Identify which cell holds the provided text, then report its (x, y) central coordinate. 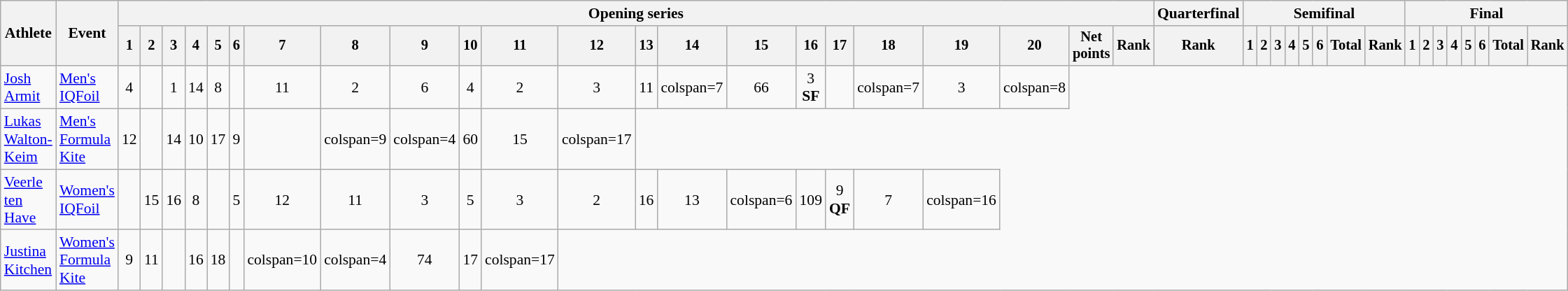
Opening series (636, 13)
Josh Armit (28, 87)
20 (1034, 46)
Men's IQFoil (87, 87)
Lukas Walton-Keim (28, 140)
Athlete (28, 34)
Final (1486, 13)
9 QF (840, 200)
60 (470, 140)
colspan=6 (761, 200)
colspan=8 (1034, 87)
Women's Formula Kite (87, 260)
colspan=10 (282, 260)
74 (424, 260)
Men's Formula Kite (87, 140)
Event (87, 34)
Women's IQFoil (87, 200)
Quarterfinal (1199, 13)
Semifinal (1325, 13)
Net points (1092, 46)
19 (961, 46)
109 (810, 200)
66 (761, 87)
3 SF (810, 87)
Justina Kitchen (28, 260)
Veerle ten Have (28, 200)
colspan=9 (355, 140)
colspan=16 (961, 200)
